Locate the cell with the specified text and output its [X, Y] center coordinate. 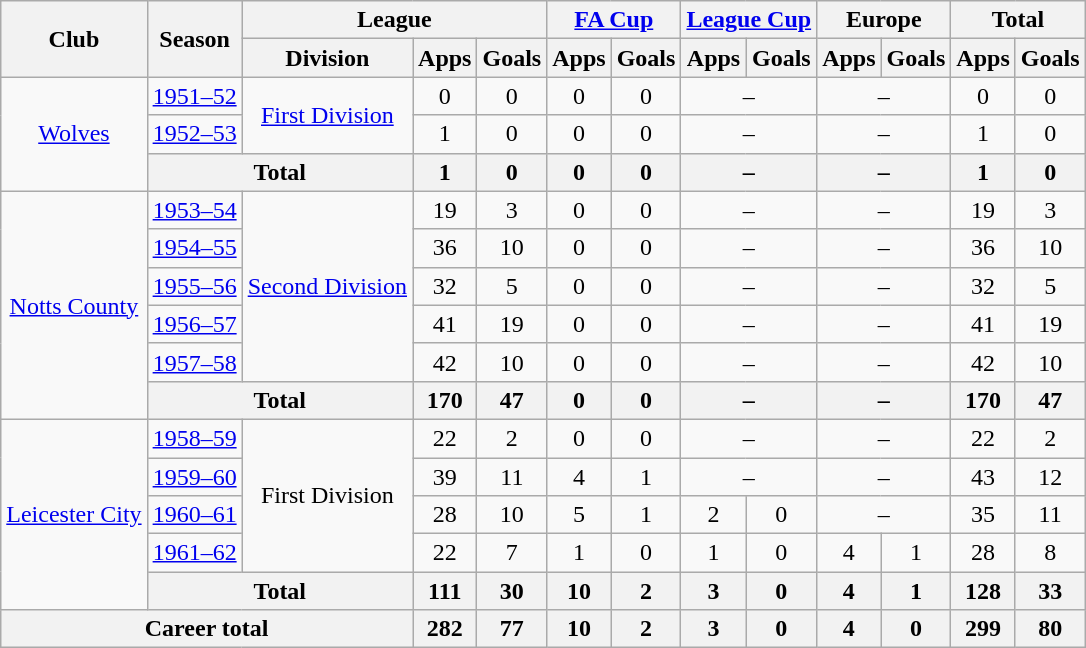
Europe [884, 20]
FA Cup [614, 20]
33 [1050, 591]
7 [512, 553]
1953–54 [194, 210]
League [394, 20]
Season [194, 39]
1956–57 [194, 324]
1954–55 [194, 248]
Notts County [74, 305]
1952–53 [194, 134]
30 [512, 591]
111 [445, 591]
League Cup [749, 20]
77 [512, 629]
282 [445, 629]
8 [1050, 553]
1955–56 [194, 286]
80 [1050, 629]
12 [1050, 477]
Wolves [74, 134]
1958–59 [194, 438]
Second Division [327, 286]
1961–62 [194, 553]
Leicester City [74, 514]
1951–52 [194, 96]
39 [445, 477]
43 [983, 477]
299 [983, 629]
128 [983, 591]
1957–58 [194, 362]
1959–60 [194, 477]
Club [74, 39]
Division [327, 58]
Career total [207, 629]
35 [983, 515]
1960–61 [194, 515]
